Identify which cell holds the provided text, then report its [X, Y] central coordinate. 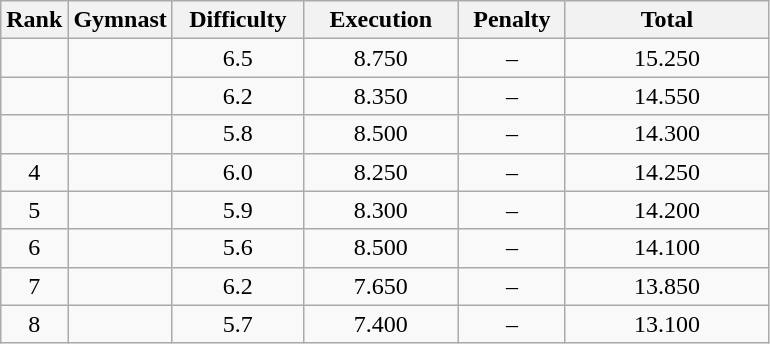
8.300 [380, 210]
8.750 [380, 58]
15.250 [666, 58]
5.7 [238, 324]
7.650 [380, 286]
7.400 [380, 324]
14.300 [666, 134]
14.200 [666, 210]
8.350 [380, 96]
14.250 [666, 172]
Total [666, 20]
Execution [380, 20]
8 [34, 324]
Gymnast [120, 20]
7 [34, 286]
Penalty [512, 20]
13.100 [666, 324]
6.5 [238, 58]
6 [34, 248]
14.550 [666, 96]
5.6 [238, 248]
4 [34, 172]
5.9 [238, 210]
14.100 [666, 248]
8.250 [380, 172]
6.0 [238, 172]
13.850 [666, 286]
Difficulty [238, 20]
Rank [34, 20]
5.8 [238, 134]
5 [34, 210]
